Output the (x, y) coordinate of the center of the cell containing the given text.  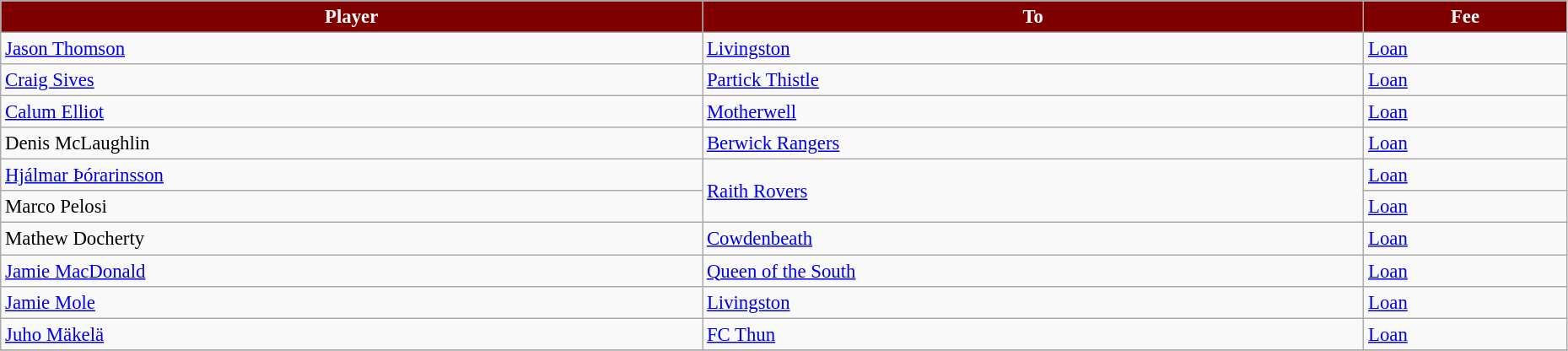
Raith Rovers (1033, 191)
To (1033, 17)
Denis McLaughlin (352, 143)
Fee (1466, 17)
Craig Sives (352, 80)
Mathew Docherty (352, 239)
Jamie MacDonald (352, 271)
Juho Mäkelä (352, 334)
FC Thun (1033, 334)
Motherwell (1033, 112)
Cowdenbeath (1033, 239)
Calum Elliot (352, 112)
Partick Thistle (1033, 80)
Jamie Mole (352, 302)
Jason Thomson (352, 49)
Queen of the South (1033, 271)
Player (352, 17)
Marco Pelosi (352, 207)
Berwick Rangers (1033, 143)
Hjálmar Þórarinsson (352, 175)
